Search for the cell housing the specified text and yield its (x, y) center coordinate. 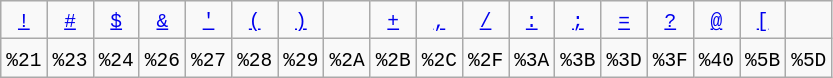
%2A (347, 58)
@ (716, 20)
%3B (578, 58)
%21 (24, 58)
%26 (162, 58)
%5D (809, 58)
$ (116, 20)
# (70, 20)
' (208, 20)
%2B (393, 58)
%2F (485, 58)
%27 (208, 58)
%3F (670, 58)
/ (485, 20)
( (255, 20)
& (162, 20)
) (301, 20)
%23 (70, 58)
[ (763, 20)
%3D (624, 58)
: (532, 20)
; (578, 20)
%29 (301, 58)
%28 (255, 58)
? (670, 20)
%40 (716, 58)
%3A (532, 58)
+ (393, 20)
%5B (763, 58)
%24 (116, 58)
! (24, 20)
, (439, 20)
%2C (439, 58)
= (624, 20)
